Detect which cell encompasses the target text, then output its (x, y) center coordinate. 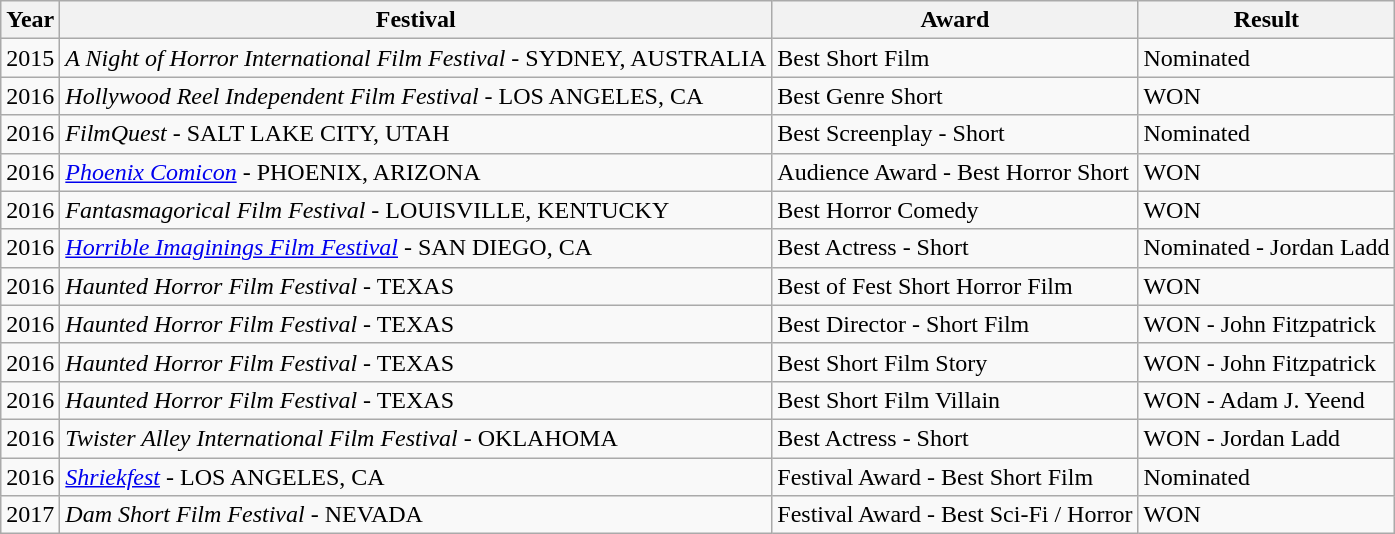
FilmQuest - SALT LAKE CITY, UTAH (416, 134)
Festival Award - Best Short Film (955, 477)
Best of Fest Short Horror Film (955, 286)
Year (30, 20)
Best Screenplay - Short (955, 134)
A Night of Horror International Film Festival - SYDNEY, AUSTRALIA (416, 58)
Phoenix Comicon - PHOENIX, ARIZONA (416, 172)
Hollywood Reel Independent Film Festival - LOS ANGELES, CA (416, 96)
Festival (416, 20)
Best Short Film (955, 58)
Award (955, 20)
Fantasmagorical Film Festival - LOUISVILLE, KENTUCKY (416, 210)
WON - Adam J. Yeend (1266, 400)
Shriekfest - LOS ANGELES, CA (416, 477)
Twister Alley International Film Festival - OKLAHOMA (416, 438)
Result (1266, 20)
Nominated - Jordan Ladd (1266, 248)
WON - Jordan Ladd (1266, 438)
2017 (30, 515)
Best Horror Comedy (955, 210)
Dam Short Film Festival - NEVADA (416, 515)
2015 (30, 58)
Best Short Film Story (955, 362)
Festival Award - Best Sci-Fi / Horror (955, 515)
Horrible Imaginings Film Festival - SAN DIEGO, CA (416, 248)
Best Short Film Villain (955, 400)
Best Director - Short Film (955, 324)
Audience Award - Best Horror Short (955, 172)
Best Genre Short (955, 96)
